Determine the (X, Y) coordinate at the center of the cell enclosing the given text.  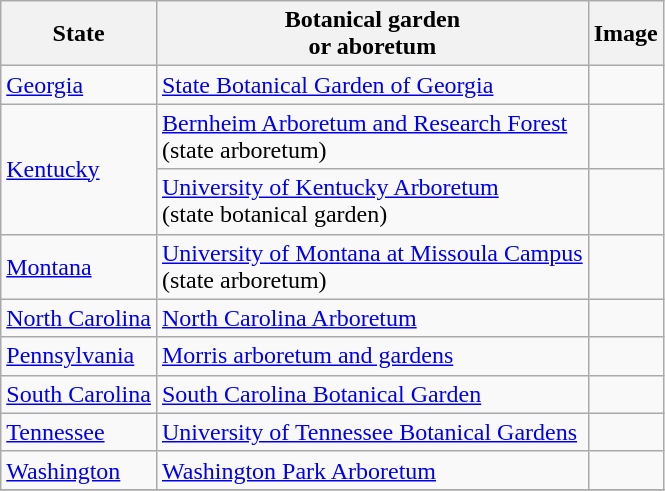
Washington (79, 470)
Botanical garden or aboretum (372, 34)
Kentucky (79, 169)
Pennsylvania (79, 356)
University of Tennessee Botanical Gardens (372, 432)
North Carolina (79, 318)
University of Montana at Missoula Campus (state arboretum) (372, 266)
State Botanical Garden of Georgia (372, 85)
State (79, 34)
North Carolina Arboretum (372, 318)
South Carolina (79, 394)
Washington Park Arboretum (372, 470)
Tennessee (79, 432)
South Carolina Botanical Garden (372, 394)
Georgia (79, 85)
University of Kentucky Arboretum(state botanical garden) (372, 202)
Bernheim Arboretum and Research Forest(state arboretum) (372, 136)
Montana (79, 266)
Morris arboretum and gardens (372, 356)
Image (626, 34)
